Provide the [x, y] coordinate of the cell's center where the given text is located.  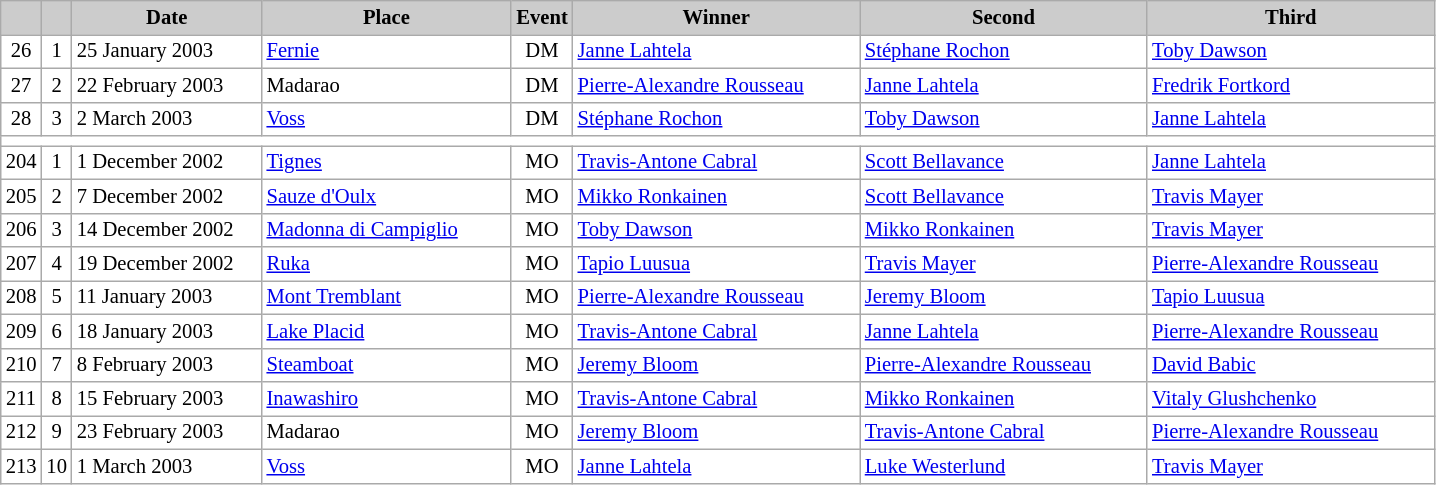
11 January 2003 [167, 297]
9 [56, 432]
210 [22, 365]
Fredrik Fortkord [1290, 85]
Inawashiro [387, 399]
6 [56, 331]
7 December 2002 [167, 196]
Sauze d'Oulx [387, 196]
Third [1290, 17]
10 [56, 466]
28 [22, 119]
206 [22, 230]
7 [56, 365]
208 [22, 297]
211 [22, 399]
Place [387, 17]
25 January 2003 [167, 51]
2 March 2003 [167, 119]
19 December 2002 [167, 263]
Vitaly Glushchenko [1290, 399]
204 [22, 162]
1 December 2002 [167, 162]
Winner [716, 17]
Madonna di Campiglio [387, 230]
Luke Westerlund [1004, 466]
Mont Tremblant [387, 297]
5 [56, 297]
213 [22, 466]
14 December 2002 [167, 230]
4 [56, 263]
Second [1004, 17]
Ruka [387, 263]
205 [22, 196]
Steamboat [387, 365]
27 [22, 85]
Tignes [387, 162]
Event [542, 17]
209 [22, 331]
23 February 2003 [167, 432]
18 January 2003 [167, 331]
212 [22, 432]
8 [56, 399]
David Babic [1290, 365]
Date [167, 17]
8 February 2003 [167, 365]
Fernie [387, 51]
15 February 2003 [167, 399]
1 March 2003 [167, 466]
Lake Placid [387, 331]
207 [22, 263]
22 February 2003 [167, 85]
26 [22, 51]
